Output the (x, y) coordinate of the center of the cell containing the given text.  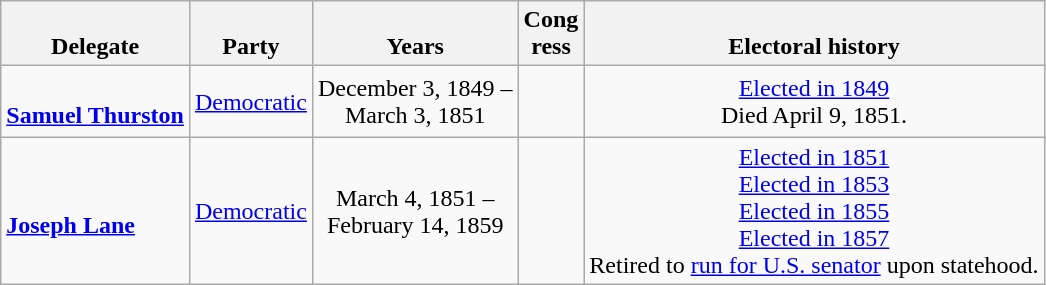
Samuel Thurston (96, 102)
December 3, 1849 –March 3, 1851 (415, 102)
Party (250, 34)
Elected in 1851Elected in 1853Elected in 1855Elected in 1857Retired to run for U.S. senator upon statehood. (814, 211)
Delegate (96, 34)
Elected in 1849Died April 9, 1851. (814, 102)
March 4, 1851 –February 14, 1859 (415, 211)
Electoral history (814, 34)
Years (415, 34)
Congress (551, 34)
Joseph Lane (96, 211)
